Capture the cell that displays the provided text and extract its [x, y] central coordinate. 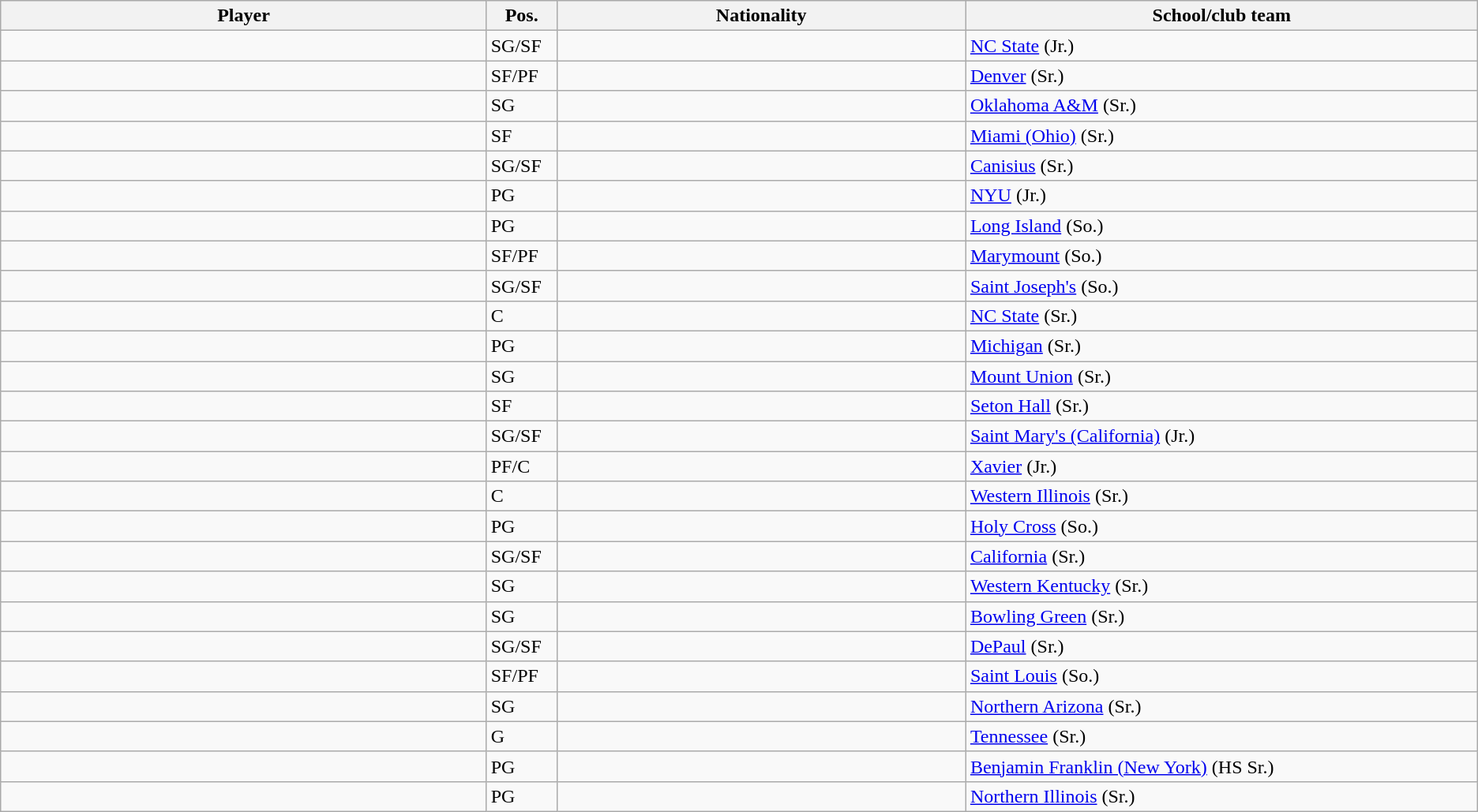
Xavier (Jr.) [1221, 466]
Player [243, 16]
Northern Arizona (Sr.) [1221, 706]
Holy Cross (So.) [1221, 526]
Northern Illinois (Sr.) [1221, 796]
California (Sr.) [1221, 556]
Saint Joseph's (So.) [1221, 286]
Miami (Ohio) (Sr.) [1221, 136]
DePaul (Sr.) [1221, 646]
Benjamin Franklin (New York) (HS Sr.) [1221, 766]
Denver (Sr.) [1221, 76]
Pos. [521, 16]
Long Island (So.) [1221, 226]
Canisius (Sr.) [1221, 166]
Michigan (Sr.) [1221, 346]
Bowling Green (Sr.) [1221, 616]
Western Illinois (Sr.) [1221, 496]
School/club team [1221, 16]
Oklahoma A&M (Sr.) [1221, 106]
G [521, 736]
Western Kentucky (Sr.) [1221, 586]
Saint Mary's (California) (Jr.) [1221, 436]
PF/C [521, 466]
Seton Hall (Sr.) [1221, 406]
Tennessee (Sr.) [1221, 736]
NYU (Jr.) [1221, 196]
Nationality [761, 16]
NC State (Jr.) [1221, 46]
Marymount (So.) [1221, 256]
NC State (Sr.) [1221, 316]
Mount Union (Sr.) [1221, 376]
Saint Louis (So.) [1221, 676]
